Return (X, Y) of the center of cell containing provided text 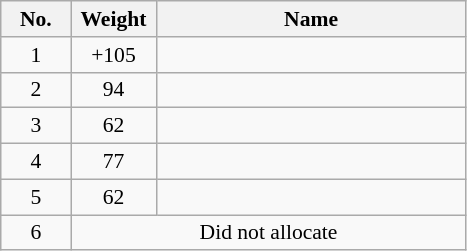
77 (114, 162)
2 (36, 90)
Weight (114, 19)
3 (36, 126)
No. (36, 19)
+105 (114, 55)
6 (36, 233)
1 (36, 55)
Name (311, 19)
4 (36, 162)
94 (114, 90)
Did not allocate (268, 233)
5 (36, 197)
